Extract the [X, Y] coordinate from the center of the cell holding the provided text.  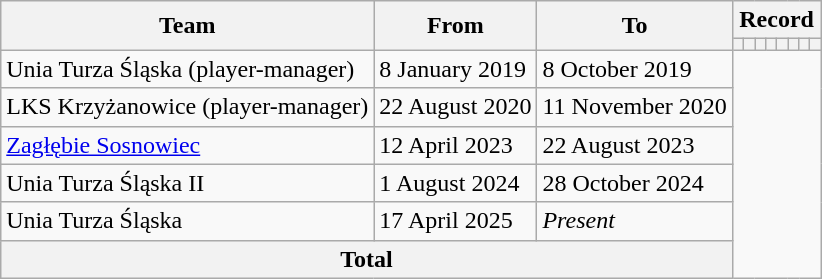
22 August 2020 [456, 107]
Total [367, 259]
12 April 2023 [456, 145]
8 January 2019 [456, 69]
1 August 2024 [456, 183]
LKS Krzyżanowice (player-manager) [188, 107]
To [634, 26]
Unia Turza Śląska II [188, 183]
From [456, 26]
Unia Turza Śląska [188, 221]
17 April 2025 [456, 221]
Zagłębie Sosnowiec [188, 145]
8 October 2019 [634, 69]
Unia Turza Śląska (player-manager) [188, 69]
Team [188, 26]
28 October 2024 [634, 183]
Record [776, 20]
22 August 2023 [634, 145]
Present [634, 221]
11 November 2020 [634, 107]
